Capture the cell that displays the provided text and extract its [x, y] central coordinate. 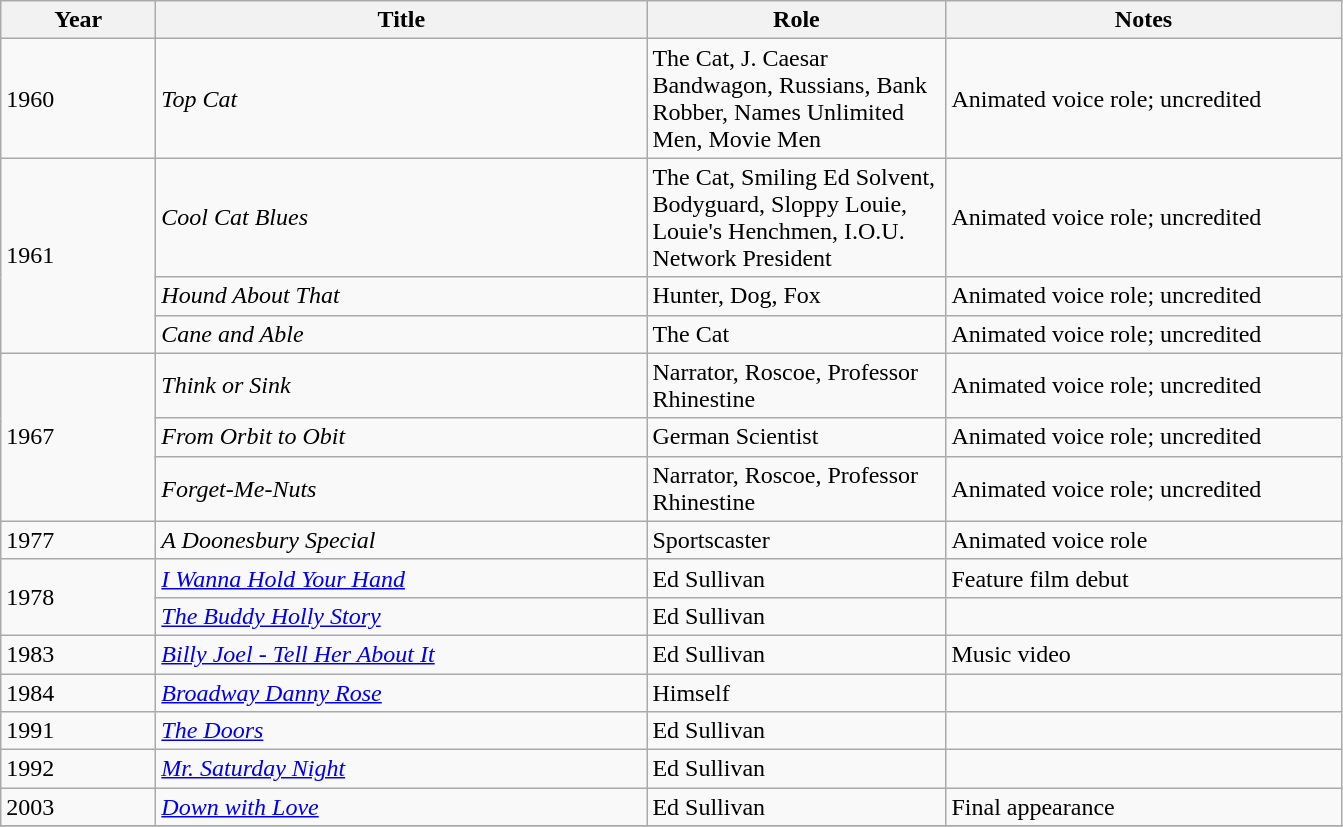
A Doonesbury Special [402, 540]
Title [402, 20]
German Scientist [796, 437]
Hunter, Dog, Fox [796, 296]
2003 [78, 807]
Top Cat [402, 98]
1967 [78, 437]
Cool Cat Blues [402, 218]
Broadway Danny Rose [402, 693]
From Orbit to Obit [402, 437]
1991 [78, 731]
1961 [78, 256]
Forget-Me-Nuts [402, 488]
Final appearance [1144, 807]
The Buddy Holly Story [402, 616]
Music video [1144, 654]
The Doors [402, 731]
Mr. Saturday Night [402, 769]
The Cat [796, 334]
Billy Joel - Tell Her About It [402, 654]
Role [796, 20]
Notes [1144, 20]
Animated voice role [1144, 540]
1960 [78, 98]
Down with Love [402, 807]
Hound About That [402, 296]
1984 [78, 693]
The Cat, J. Caesar Bandwagon, Russians, Bank Robber, Names Unlimited Men, Movie Men [796, 98]
Himself [796, 693]
The Cat, Smiling Ed Solvent, Bodyguard, Sloppy Louie, Louie's Henchmen, I.O.U. Network President [796, 218]
1983 [78, 654]
Cane and Able [402, 334]
I Wanna Hold Your Hand [402, 578]
Sportscaster [796, 540]
1992 [78, 769]
Year [78, 20]
Feature film debut [1144, 578]
1978 [78, 597]
1977 [78, 540]
Think or Sink [402, 386]
